Provide the (X, Y) coordinate of the cell's center where the given text is located.  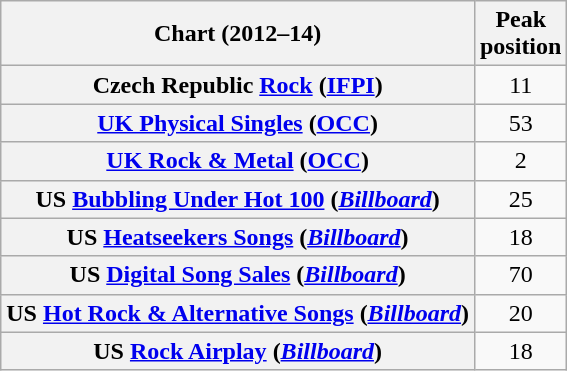
2 (520, 161)
25 (520, 199)
Peakposition (520, 34)
US Hot Rock & Alternative Songs (Billboard) (238, 313)
53 (520, 123)
Chart (2012–14) (238, 34)
US Rock Airplay (Billboard) (238, 351)
Czech Republic Rock (IFPI) (238, 85)
70 (520, 275)
US Digital Song Sales (Billboard) (238, 275)
US Heatseekers Songs (Billboard) (238, 237)
11 (520, 85)
US Bubbling Under Hot 100 (Billboard) (238, 199)
UK Physical Singles (OCC) (238, 123)
20 (520, 313)
UK Rock & Metal (OCC) (238, 161)
